For the text-containing cell, return its midpoint in (X, Y) coordinate format. 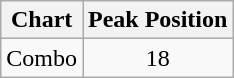
Chart (42, 20)
18 (157, 58)
Peak Position (157, 20)
Combo (42, 58)
